Return the [x, y] coordinate for the center point of the cell that contains the specified text.  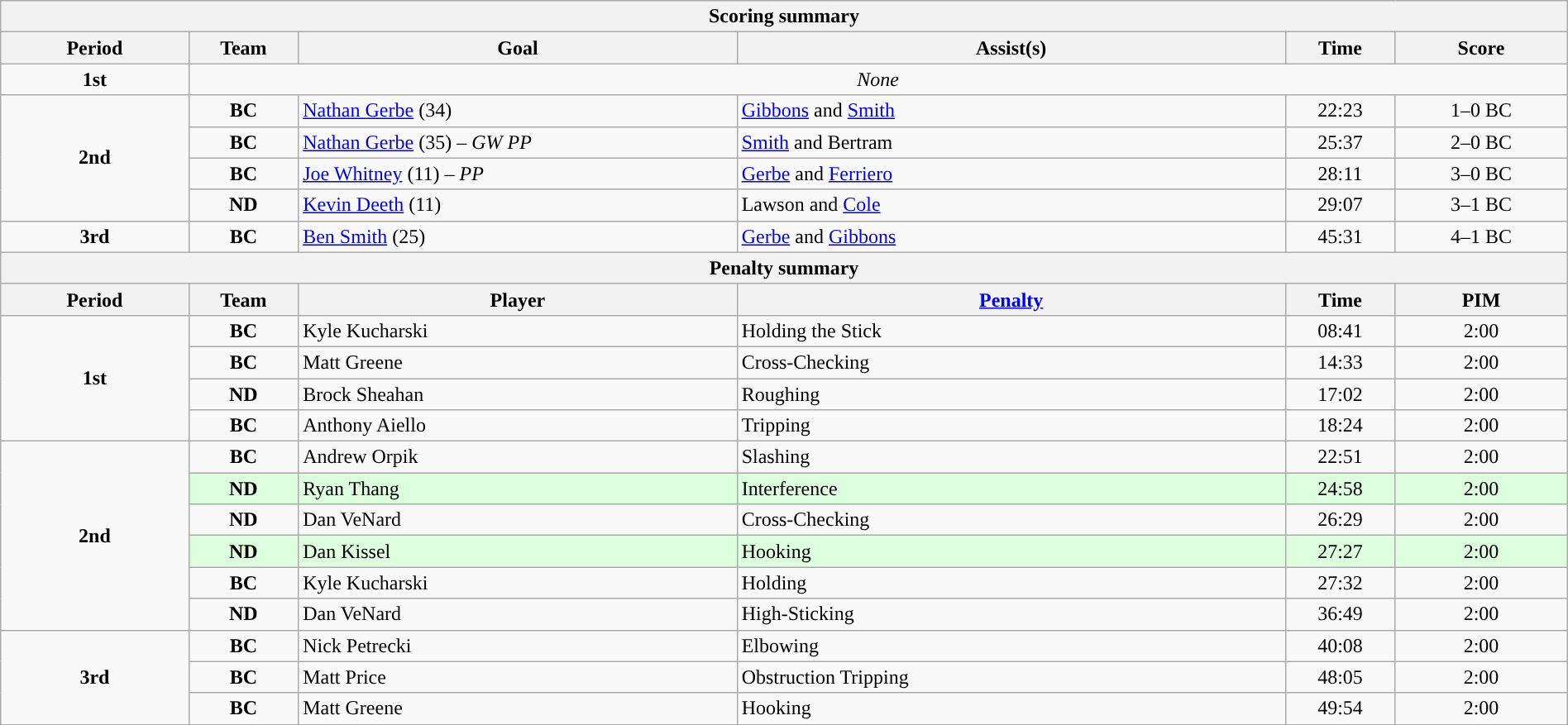
Interference [1011, 489]
Ryan Thang [518, 489]
Nick Petrecki [518, 646]
High-Sticking [1011, 614]
Goal [518, 48]
2–0 BC [1481, 142]
Nathan Gerbe (34) [518, 111]
None [878, 79]
18:24 [1340, 426]
Penalty summary [784, 268]
Smith and Bertram [1011, 142]
Gibbons and Smith [1011, 111]
Joe Whitney (11) – PP [518, 174]
28:11 [1340, 174]
Player [518, 299]
45:31 [1340, 236]
Lawson and Cole [1011, 205]
PIM [1481, 299]
Gerbe and Ferriero [1011, 174]
Gerbe and Gibbons [1011, 236]
Penalty [1011, 299]
Score [1481, 48]
Holding [1011, 583]
49:54 [1340, 708]
29:07 [1340, 205]
24:58 [1340, 489]
Anthony Aiello [518, 426]
22:51 [1340, 457]
Matt Price [518, 677]
Dan Kissel [518, 551]
3–1 BC [1481, 205]
Holding the Stick [1011, 331]
Kevin Deeth (11) [518, 205]
40:08 [1340, 646]
25:37 [1340, 142]
3–0 BC [1481, 174]
48:05 [1340, 677]
08:41 [1340, 331]
14:33 [1340, 362]
Scoring summary [784, 17]
4–1 BC [1481, 236]
Slashing [1011, 457]
Ben Smith (25) [518, 236]
27:27 [1340, 551]
17:02 [1340, 394]
Assist(s) [1011, 48]
Elbowing [1011, 646]
Andrew Orpik [518, 457]
Tripping [1011, 426]
26:29 [1340, 520]
22:23 [1340, 111]
Brock Sheahan [518, 394]
1–0 BC [1481, 111]
27:32 [1340, 583]
36:49 [1340, 614]
Obstruction Tripping [1011, 677]
Roughing [1011, 394]
Nathan Gerbe (35) – GW PP [518, 142]
